Return the [X, Y] coordinate for the center point of the cell that contains the specified text.  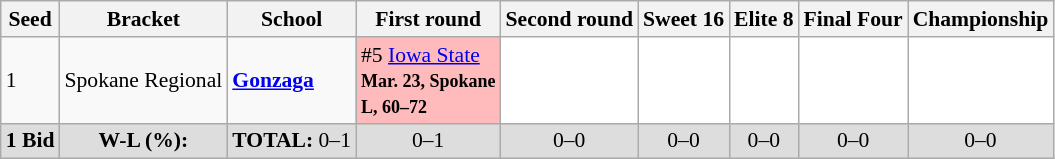
#5 Iowa State Mar. 23, Spokane L, 60–72 [428, 80]
0–1 [428, 141]
1 [30, 80]
1 Bid [30, 141]
Final Four [854, 19]
School [292, 19]
Spokane Regional [143, 80]
Elite 8 [764, 19]
Gonzaga [292, 80]
TOTAL: 0–1 [292, 141]
Second round [569, 19]
Sweet 16 [684, 19]
Bracket [143, 19]
W-L (%): [143, 141]
First round [428, 19]
Championship [981, 19]
Seed [30, 19]
